Search for the cell housing the specified text and yield its (X, Y) center coordinate. 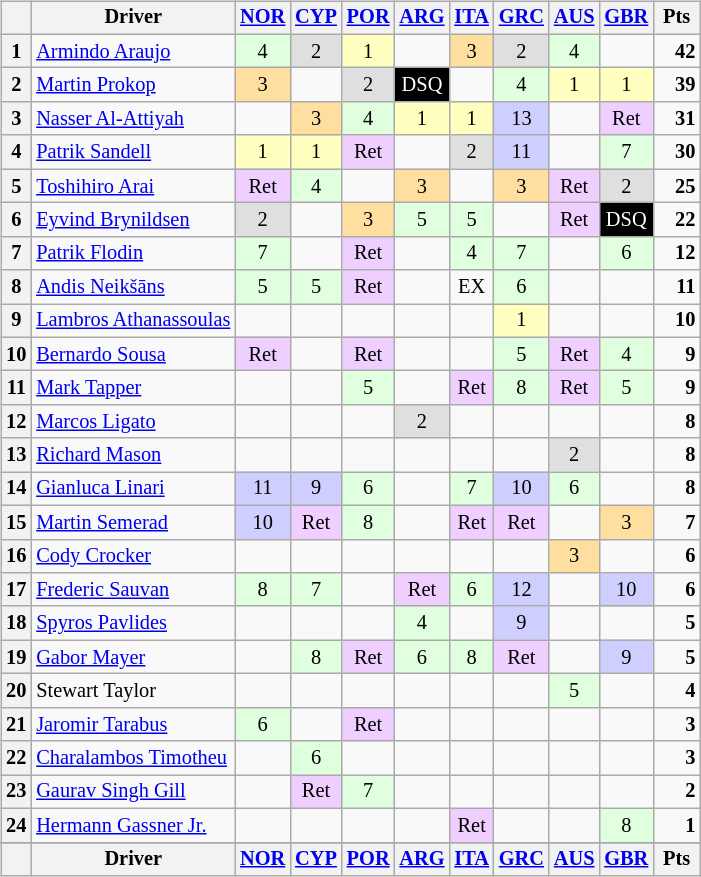
25 (676, 186)
Andis Neikšāns (133, 287)
Patrik Flodin (133, 253)
30 (676, 152)
Armindo Araujo (133, 51)
Stewart Taylor (133, 691)
23 (16, 792)
Martin Semerad (133, 522)
Eyvind Brynildsen (133, 220)
42 (676, 51)
Gaurav Singh Gill (133, 792)
Gabor Mayer (133, 657)
Toshihiro Arai (133, 186)
Frederic Sauvan (133, 590)
Richard Mason (133, 455)
18 (16, 623)
39 (676, 85)
16 (16, 556)
14 (16, 489)
31 (676, 119)
Martin Prokop (133, 85)
Lambros Athanassoulas (133, 321)
Gianluca Linari (133, 489)
20 (16, 691)
Spyros Pavlides (133, 623)
19 (16, 657)
Cody Crocker (133, 556)
EX (471, 287)
Hermann Gassner Jr. (133, 825)
Nasser Al-Attiyah (133, 119)
21 (16, 724)
Marcos Ligato (133, 422)
24 (16, 825)
Bernardo Sousa (133, 354)
Charalambos Timotheu (133, 758)
17 (16, 590)
Patrik Sandell (133, 152)
15 (16, 522)
Mark Tapper (133, 388)
Jaromir Tarabus (133, 724)
